Find where the given text appears and provide that cell's center as (X, Y) coordinate. 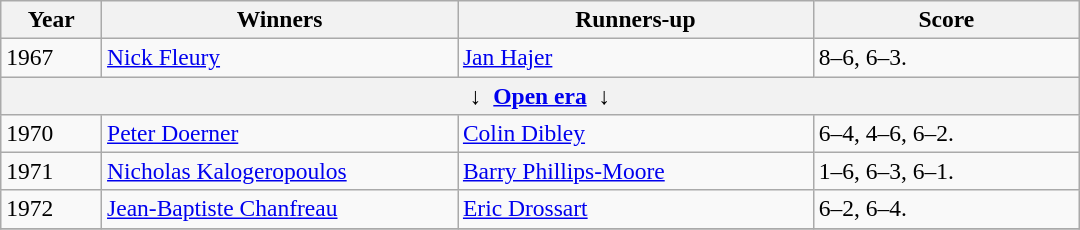
1972 (52, 209)
Colin Dibley (636, 133)
Winners (280, 19)
Barry Phillips-Moore (636, 171)
1967 (52, 57)
1970 (52, 133)
Year (52, 19)
Score (946, 19)
Jan Hajer (636, 57)
Runners-up (636, 19)
Eric Drossart (636, 209)
↓ Open era ↓ (540, 95)
6–2, 6–4. (946, 209)
1971 (52, 171)
Nicholas Kalogeropoulos (280, 171)
8–6, 6–3. (946, 57)
1–6, 6–3, 6–1. (946, 171)
Jean-Baptiste Chanfreau (280, 209)
Nick Fleury (280, 57)
6–4, 4–6, 6–2. (946, 133)
Peter Doerner (280, 133)
